Scan for the cell matching the given text and deliver its [x, y] coordinate at center. 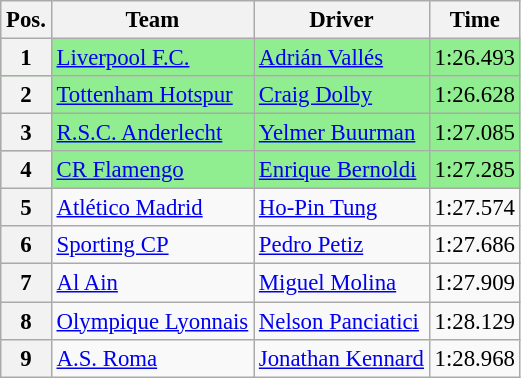
Jonathan Kennard [342, 358]
Yelmer Buurman [342, 133]
9 [26, 358]
1:28.968 [474, 358]
1:27.085 [474, 133]
1:26.628 [474, 95]
1:27.285 [474, 170]
2 [26, 95]
Miguel Molina [342, 283]
Atlético Madrid [152, 208]
Liverpool F.C. [152, 58]
CR Flamengo [152, 170]
A.S. Roma [152, 358]
Driver [342, 20]
Nelson Panciatici [342, 321]
Enrique Bernoldi [342, 170]
Olympique Lyonnais [152, 321]
8 [26, 321]
1:28.129 [474, 321]
Team [152, 20]
1:27.909 [474, 283]
4 [26, 170]
Tottenham Hotspur [152, 95]
Adrián Vallés [342, 58]
7 [26, 283]
6 [26, 245]
Craig Dolby [342, 95]
1 [26, 58]
3 [26, 133]
R.S.C. Anderlecht [152, 133]
1:26.493 [474, 58]
Pedro Petiz [342, 245]
Time [474, 20]
Al Ain [152, 283]
Pos. [26, 20]
Sporting CP [152, 245]
1:27.686 [474, 245]
5 [26, 208]
Ho-Pin Tung [342, 208]
1:27.574 [474, 208]
